Output the [X, Y] coordinate of the center of the cell containing the given text.  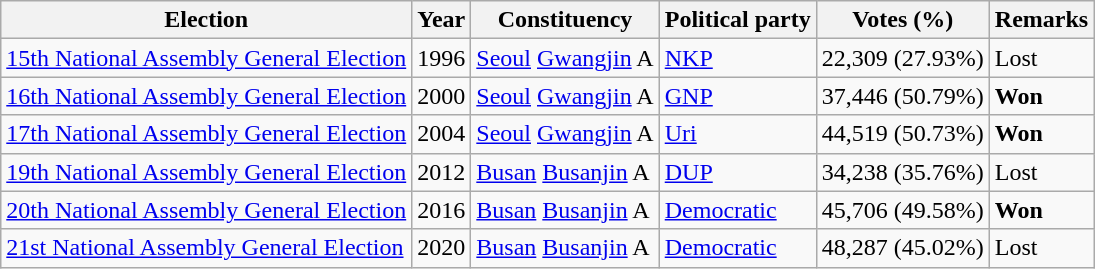
2012 [442, 172]
37,446 (50.79%) [902, 96]
NKP [738, 58]
Year [442, 20]
15th National Assembly General Election [206, 58]
16th National Assembly General Election [206, 96]
Uri [738, 134]
Remarks [1041, 20]
45,706 (49.58%) [902, 210]
19th National Assembly General Election [206, 172]
44,519 (50.73%) [902, 134]
GNP [738, 96]
2020 [442, 248]
34,238 (35.76%) [902, 172]
17th National Assembly General Election [206, 134]
2016 [442, 210]
22,309 (27.93%) [902, 58]
Votes (%) [902, 20]
2004 [442, 134]
1996 [442, 58]
Political party [738, 20]
21st National Assembly General Election [206, 248]
Election [206, 20]
2000 [442, 96]
DUP [738, 172]
Constituency [565, 20]
48,287 (45.02%) [902, 248]
20th National Assembly General Election [206, 210]
